Find where the given text appears and provide that cell's center as (X, Y) coordinate. 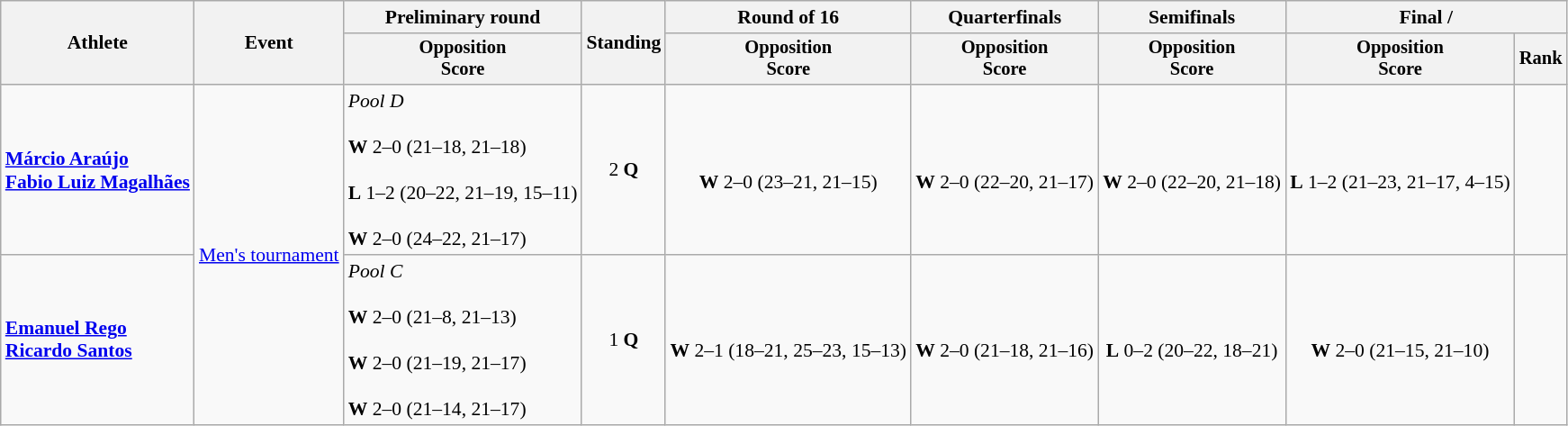
2 Q (623, 169)
W 2–0 (21–15, 21–10) (1401, 340)
Pool DW 2–0 (21–18, 21–18)L 1–2 (20–22, 21–19, 15–11)W 2–0 (24–22, 21–17) (463, 169)
W 2–0 (23–21, 21–15) (789, 169)
Pool CW 2–0 (21–8, 21–13)W 2–0 (21–19, 21–17)W 2–0 (21–14, 21–17) (463, 340)
Rank (1541, 59)
W 2–1 (18–21, 25–23, 15–13) (789, 340)
Preliminary round (463, 17)
W 2–0 (21–18, 21–16) (1005, 340)
Emanuel RegoRicardo Santos (97, 340)
L 1–2 (21–23, 21–17, 4–15) (1401, 169)
W 2–0 (22–20, 21–17) (1005, 169)
W 2–0 (22–20, 21–18) (1192, 169)
1 Q (623, 340)
Final / (1426, 17)
Event (269, 43)
Standing (623, 43)
Márcio AraújoFabio Luiz Magalhães (97, 169)
Semifinals (1192, 17)
L 0–2 (20–22, 18–21) (1192, 340)
Round of 16 (789, 17)
Athlete (97, 43)
Men's tournament (269, 254)
Quarterfinals (1005, 17)
